Return [x, y] of the center of cell containing provided text 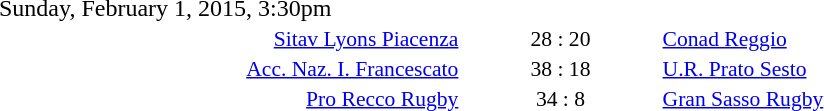
28 : 20 [560, 38]
38 : 18 [560, 68]
